Output the (X, Y) coordinate of the center of the cell containing the given text.  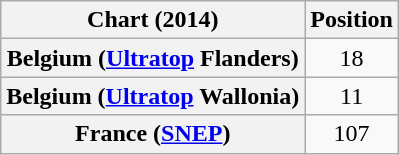
18 (352, 58)
Position (352, 20)
11 (352, 96)
107 (352, 134)
France (SNEP) (153, 134)
Chart (2014) (153, 20)
Belgium (Ultratop Flanders) (153, 58)
Belgium (Ultratop Wallonia) (153, 96)
